Capture the cell that displays the provided text and extract its (x, y) central coordinate. 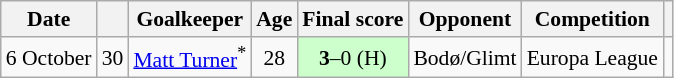
30 (113, 58)
Age (274, 19)
Final score (352, 19)
Matt Turner* (190, 58)
28 (274, 58)
Competition (592, 19)
3–0 (H) (352, 58)
Opponent (464, 19)
Europa League (592, 58)
Bodø/Glimt (464, 58)
Goalkeeper (190, 19)
Date (49, 19)
6 October (49, 58)
